Identify which cell holds the provided text, then report its (X, Y) central coordinate. 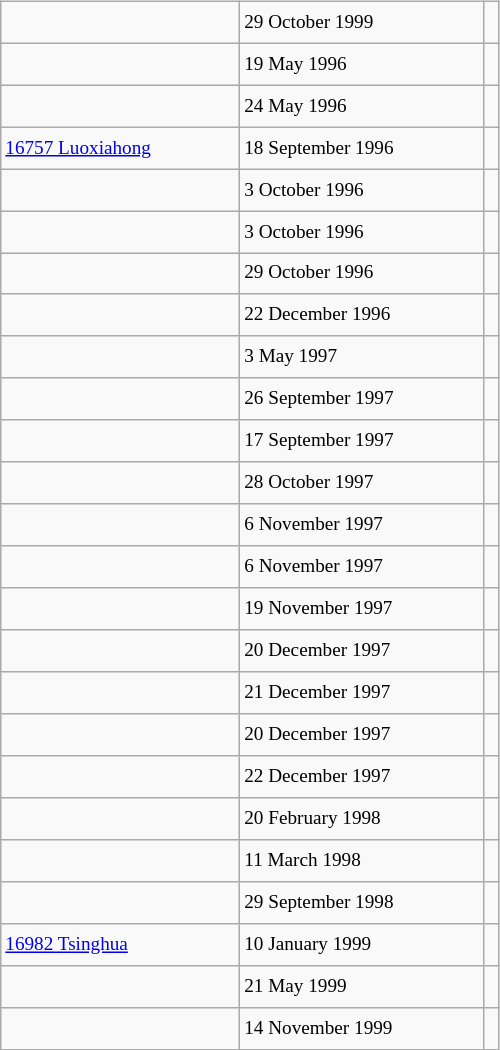
29 October 1996 (362, 274)
11 March 1998 (362, 861)
29 October 1999 (362, 22)
26 September 1997 (362, 399)
14 November 1999 (362, 1028)
18 September 1996 (362, 148)
16757 Luoxiahong (120, 148)
22 December 1997 (362, 777)
28 October 1997 (362, 483)
20 February 1998 (362, 819)
22 December 1996 (362, 315)
16982 Tsinghua (120, 944)
21 May 1999 (362, 986)
17 September 1997 (362, 441)
3 May 1997 (362, 357)
10 January 1999 (362, 944)
29 September 1998 (362, 902)
19 May 1996 (362, 64)
24 May 1996 (362, 106)
21 December 1997 (362, 693)
19 November 1997 (362, 609)
